Return the [X, Y] coordinate for the center point of the cell that contains the specified text.  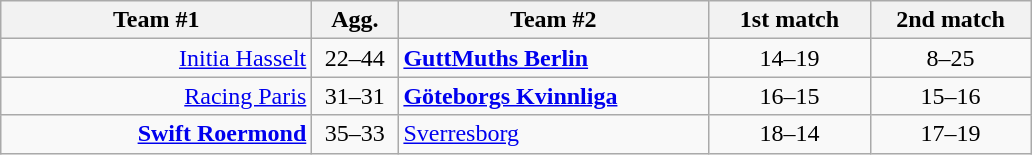
Team #2 [554, 20]
2nd match [950, 20]
17–19 [950, 134]
31–31 [355, 96]
Team #1 [156, 20]
1st match [790, 20]
Racing Paris [156, 96]
15–16 [950, 96]
18–14 [790, 134]
GuttMuths Berlin [554, 58]
Initia Hasselt [156, 58]
22–44 [355, 58]
Agg. [355, 20]
16–15 [790, 96]
Swift Roermond [156, 134]
35–33 [355, 134]
Göteborgs Kvinnliga [554, 96]
14–19 [790, 58]
Sverresborg [554, 134]
8–25 [950, 58]
